Locate the cell with the specified text and output its (X, Y) center coordinate. 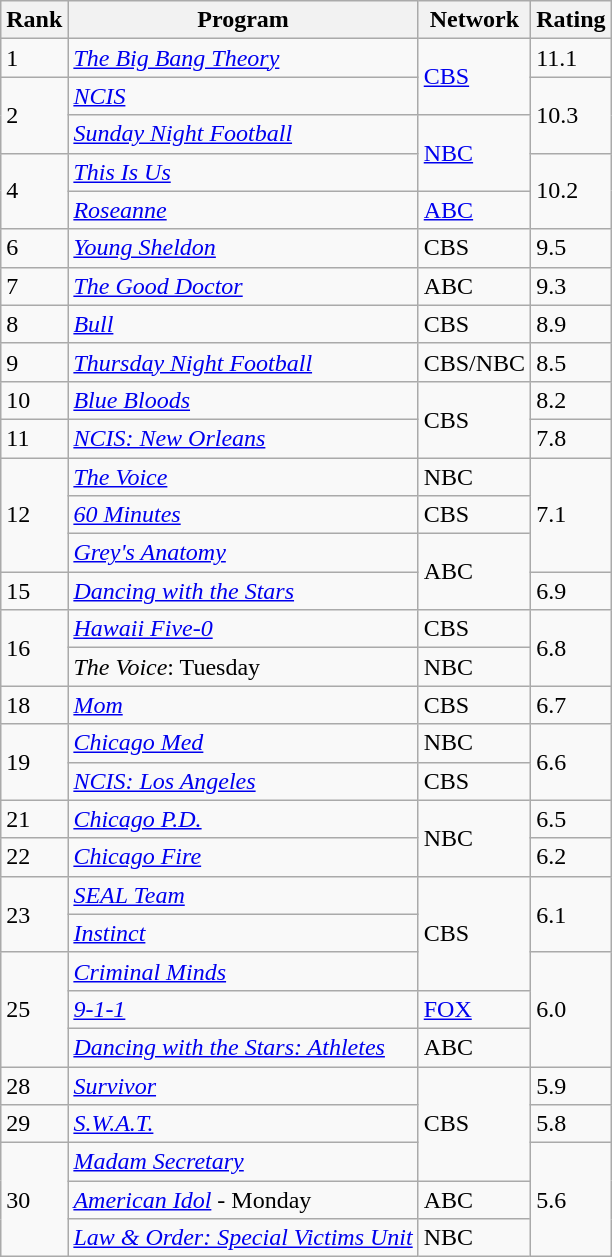
11.1 (571, 58)
Madam Secretary (243, 1162)
Thursday Night Football (243, 362)
Grey's Anatomy (243, 553)
The Voice: Tuesday (243, 667)
Dancing with the Stars (243, 591)
Chicago P.D. (243, 819)
The Big Bang Theory (243, 58)
Blue Bloods (243, 400)
The Good Doctor (243, 286)
29 (34, 1124)
6.1 (571, 914)
8.2 (571, 400)
Bull (243, 324)
Criminal Minds (243, 971)
Rank (34, 20)
10.2 (571, 191)
23 (34, 914)
5.9 (571, 1085)
28 (34, 1085)
Mom (243, 705)
The Voice (243, 477)
9.3 (571, 286)
This Is Us (243, 172)
9 (34, 362)
8.5 (571, 362)
10.3 (571, 115)
NCIS (243, 96)
18 (34, 705)
6.8 (571, 648)
Sunday Night Football (243, 134)
Chicago Med (243, 743)
NCIS: Los Angeles (243, 781)
Chicago Fire (243, 857)
11 (34, 438)
21 (34, 819)
Dancing with the Stars: Athletes (243, 1047)
16 (34, 648)
SEAL Team (243, 895)
15 (34, 591)
9.5 (571, 248)
6.0 (571, 1009)
2 (34, 115)
5.6 (571, 1200)
7.8 (571, 438)
5.8 (571, 1124)
Young Sheldon (243, 248)
American Idol - Monday (243, 1200)
Rating (571, 20)
NCIS: New Orleans (243, 438)
Hawaii Five-0 (243, 629)
8.9 (571, 324)
4 (34, 191)
19 (34, 762)
Instinct (243, 933)
25 (34, 1009)
6.5 (571, 819)
10 (34, 400)
6 (34, 248)
60 Minutes (243, 515)
8 (34, 324)
7 (34, 286)
Network (474, 20)
Survivor (243, 1085)
1 (34, 58)
30 (34, 1200)
Law & Order: Special Victims Unit (243, 1238)
6.9 (571, 591)
7.1 (571, 515)
22 (34, 857)
Roseanne (243, 210)
6.6 (571, 762)
9-1-1 (243, 1009)
CBS/NBC (474, 362)
S.W.A.T. (243, 1124)
FOX (474, 1009)
Program (243, 20)
6.2 (571, 857)
12 (34, 515)
6.7 (571, 705)
